Pinpoint the cell where the given text exists, returning its (X, Y) midpoint coordinate. 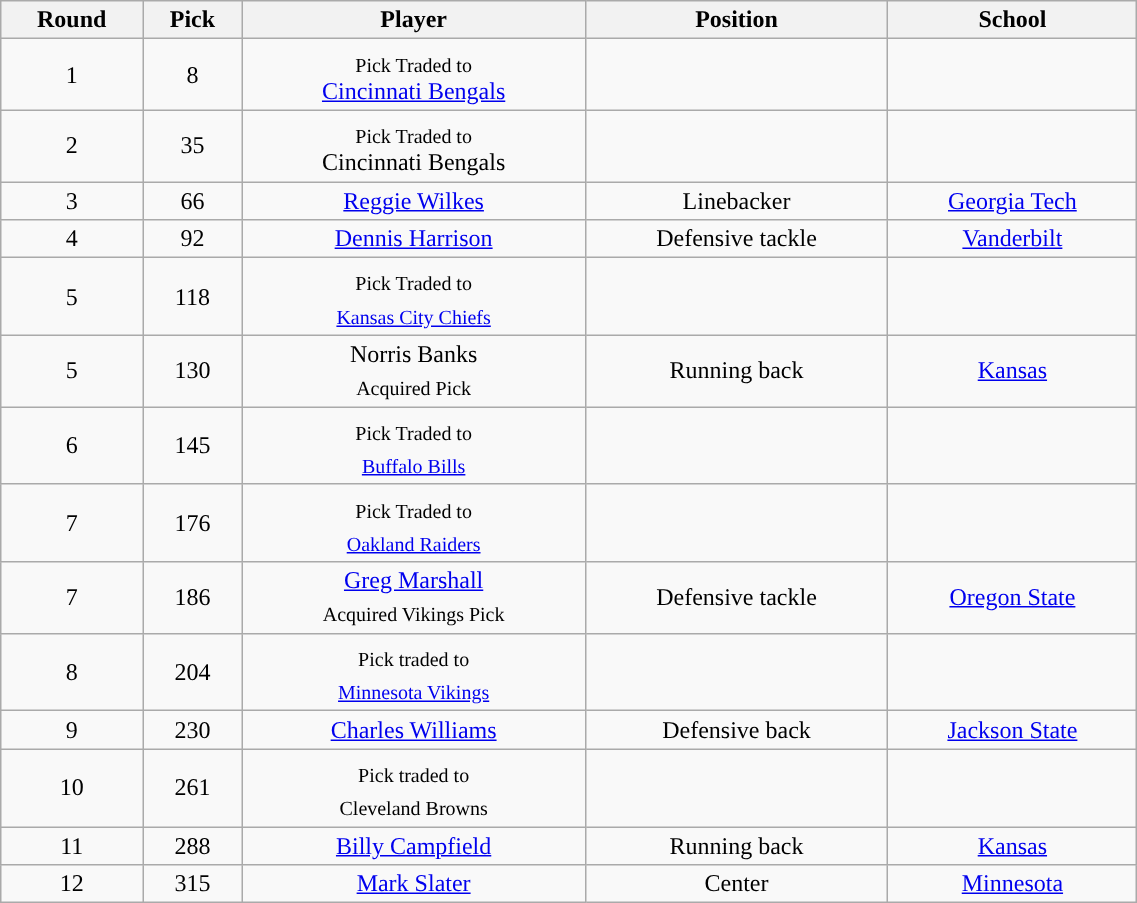
1 (72, 74)
4 (72, 239)
35 (192, 146)
176 (192, 523)
Georgia Tech (1012, 201)
11 (72, 845)
261 (192, 788)
Center (736, 884)
Pick Traded to Oakland Raiders (414, 523)
Pick Traded to Buffalo Bills (414, 446)
School (1012, 20)
6 (72, 446)
204 (192, 672)
315 (192, 884)
Charles Williams (414, 730)
Jackson State (1012, 730)
288 (192, 845)
92 (192, 239)
12 (72, 884)
130 (192, 370)
118 (192, 297)
Reggie Wilkes (414, 201)
3 (72, 201)
Greg Marshall Acquired Vikings Pick (414, 598)
Round (72, 20)
9 (72, 730)
Pick Traded to Cincinnati Bengals (414, 146)
Pick traded to Cleveland Browns (414, 788)
230 (192, 730)
Oregon State (1012, 598)
Pick (192, 20)
Norris Banks Acquired Pick (414, 370)
186 (192, 598)
145 (192, 446)
Pick Traded to Kansas City Chiefs (414, 297)
66 (192, 201)
Dennis Harrison (414, 239)
Mark Slater (414, 884)
Pick Traded toCincinnati Bengals (414, 74)
Minnesota (1012, 884)
Defensive back (736, 730)
Linebacker (736, 201)
Player (414, 20)
Pick traded to Minnesota Vikings (414, 672)
10 (72, 788)
2 (72, 146)
Vanderbilt (1012, 239)
Position (736, 20)
Billy Campfield (414, 845)
